Find where the given text appears and provide that cell's center as (x, y) coordinate. 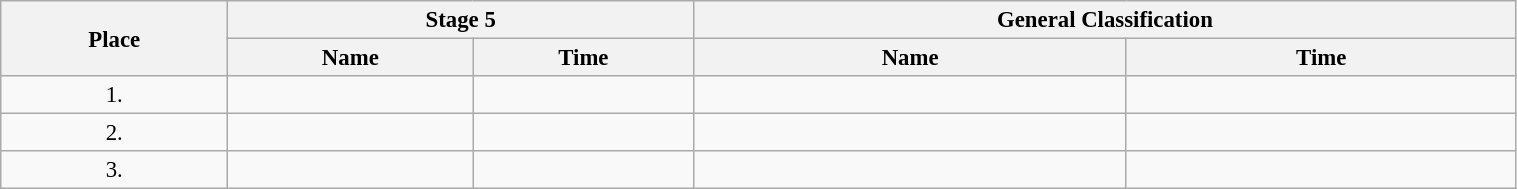
2. (114, 133)
1. (114, 95)
Stage 5 (461, 20)
Place (114, 38)
General Classification (1105, 20)
3. (114, 170)
